Pinpoint the cell where the given text exists, returning its (X, Y) midpoint coordinate. 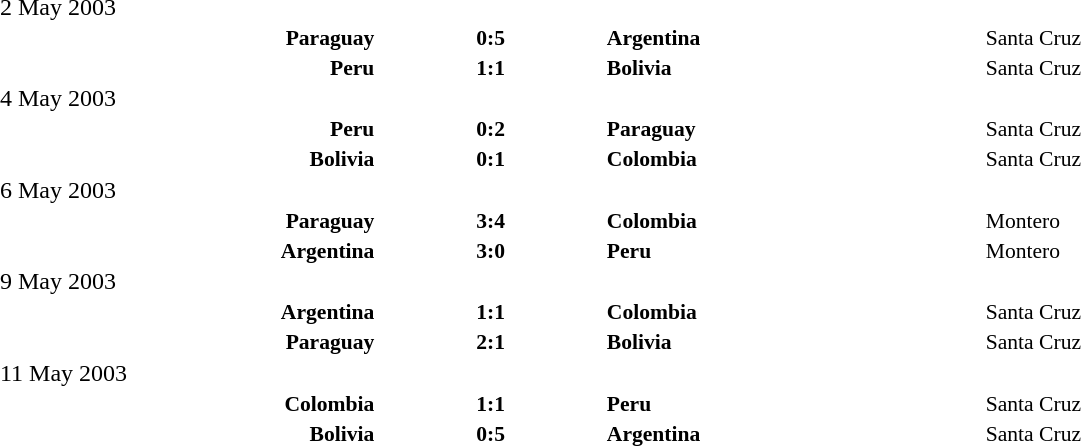
3:0 (490, 250)
0:1 (490, 159)
3:4 (490, 220)
0:2 (490, 129)
2:1 (490, 342)
Argentina (794, 38)
0:5 (490, 38)
Paraguay (794, 129)
